Provide the [x, y] coordinate of the cell's center where the given text is located.  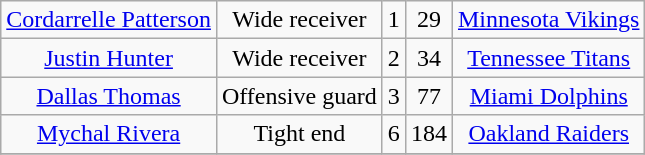
Minnesota Vikings [548, 20]
Oakland Raiders [548, 134]
Cordarrelle Patterson [109, 20]
6 [394, 134]
77 [428, 96]
29 [428, 20]
Offensive guard [299, 96]
184 [428, 134]
2 [394, 58]
Miami Dolphins [548, 96]
Dallas Thomas [109, 96]
Mychal Rivera [109, 134]
Tight end [299, 134]
34 [428, 58]
3 [394, 96]
Tennessee Titans [548, 58]
1 [394, 20]
Justin Hunter [109, 58]
